Capture the cell that displays the provided text and extract its [X, Y] central coordinate. 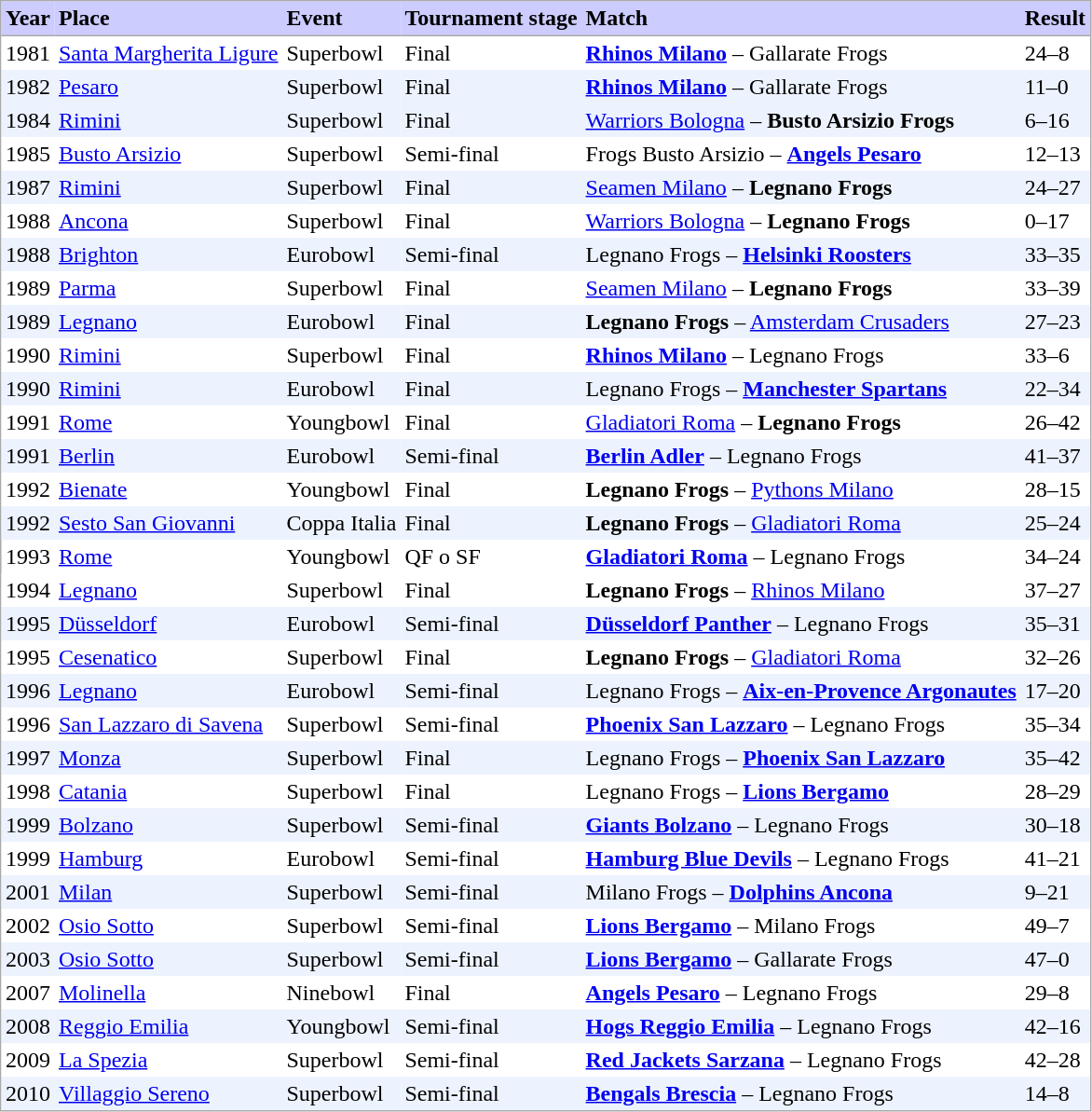
2002 [28, 926]
37–27 [1055, 590]
Berlin [168, 456]
Bienate [168, 489]
Legnano Frogs – Helsinki Roosters [801, 254]
Giants Bolzano – Legnano Frogs [801, 825]
33–39 [1055, 288]
26–42 [1055, 422]
27–23 [1055, 322]
24–27 [1055, 187]
Parma [168, 288]
6–16 [1055, 120]
Angels Pesaro – Legnano Frogs [801, 993]
1993 [28, 556]
Busto Arsizio [168, 154]
Bengals Brescia – Legnano Frogs [801, 1093]
2008 [28, 1026]
Berlin Adler – Legnano Frogs [801, 456]
22–34 [1055, 389]
Rhinos Milano – Legnano Frogs [801, 355]
33–6 [1055, 355]
1998 [28, 791]
Event [341, 20]
2007 [28, 993]
35–31 [1055, 624]
Milano Frogs – Dolphins Ancona [801, 892]
Phoenix San Lazzaro – Legnano Frogs [801, 724]
1984 [28, 120]
Bolzano [168, 825]
49–7 [1055, 926]
11–0 [1055, 87]
Red Jackets Sarzana – Legnano Frogs [801, 1060]
Reggio Emilia [168, 1026]
QF o SF [491, 556]
Legnano Frogs – Aix-en-Provence Argonautes [801, 691]
Lions Bergamo – Gallarate Frogs [801, 959]
Legnano Frogs – Lions Bergamo [801, 791]
Hogs Reggio Emilia – Legnano Frogs [801, 1026]
Catania [168, 791]
Düsseldorf Panther – Legnano Frogs [801, 624]
Hamburg [168, 858]
1981 [28, 53]
Düsseldorf [168, 624]
Santa Margherita Ligure [168, 53]
33–35 [1055, 254]
1982 [28, 87]
29–8 [1055, 993]
Place [168, 20]
25–24 [1055, 523]
2001 [28, 892]
Cesenatico [168, 657]
Warriors Bologna – Busto Arsizio Frogs [801, 120]
2003 [28, 959]
Ancona [168, 221]
24–8 [1055, 53]
1987 [28, 187]
Tournament stage [491, 20]
Hamburg Blue Devils – Legnano Frogs [801, 858]
12–13 [1055, 154]
Molinella [168, 993]
2009 [28, 1060]
30–18 [1055, 825]
17–20 [1055, 691]
San Lazzaro di Savena [168, 724]
2010 [28, 1093]
Monza [168, 758]
Result [1055, 20]
35–34 [1055, 724]
28–15 [1055, 489]
Legnano Frogs – Manchester Spartans [801, 389]
41–37 [1055, 456]
Ninebowl [341, 993]
32–26 [1055, 657]
Villaggio Sereno [168, 1093]
Warriors Bologna – Legnano Frogs [801, 221]
Milan [168, 892]
Legnano Frogs – Pythons Milano [801, 489]
La Spezia [168, 1060]
Pesaro [168, 87]
42–28 [1055, 1060]
14–8 [1055, 1093]
Legnano Frogs – Phoenix San Lazzaro [801, 758]
Frogs Busto Arsizio – Angels Pesaro [801, 154]
Brighton [168, 254]
Sesto San Giovanni [168, 523]
28–29 [1055, 791]
9–21 [1055, 892]
34–24 [1055, 556]
Lions Bergamo – Milano Frogs [801, 926]
47–0 [1055, 959]
Year [28, 20]
Match [801, 20]
0–17 [1055, 221]
Legnano Frogs – Rhinos Milano [801, 590]
Coppa Italia [341, 523]
Legnano Frogs – Amsterdam Crusaders [801, 322]
35–42 [1055, 758]
41–21 [1055, 858]
1994 [28, 590]
42–16 [1055, 1026]
1985 [28, 154]
1997 [28, 758]
